Output the [X, Y] coordinate of the center of the cell containing the given text.  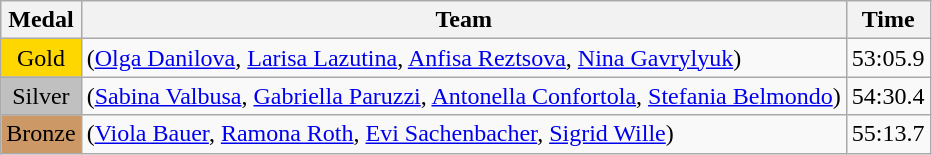
Time [888, 20]
Team [464, 20]
Medal [41, 20]
Bronze [41, 134]
Gold [41, 58]
Silver [41, 96]
(Sabina Valbusa, Gabriella Paruzzi, Antonella Confortola, Stefania Belmondo) [464, 96]
(Olga Danilova, Larisa Lazutina, Anfisa Reztsova, Nina Gavrylyuk) [464, 58]
(Viola Bauer, Ramona Roth, Evi Sachenbacher, Sigrid Wille) [464, 134]
53:05.9 [888, 58]
55:13.7 [888, 134]
54:30.4 [888, 96]
